Return [X, Y] of the center of cell containing provided text 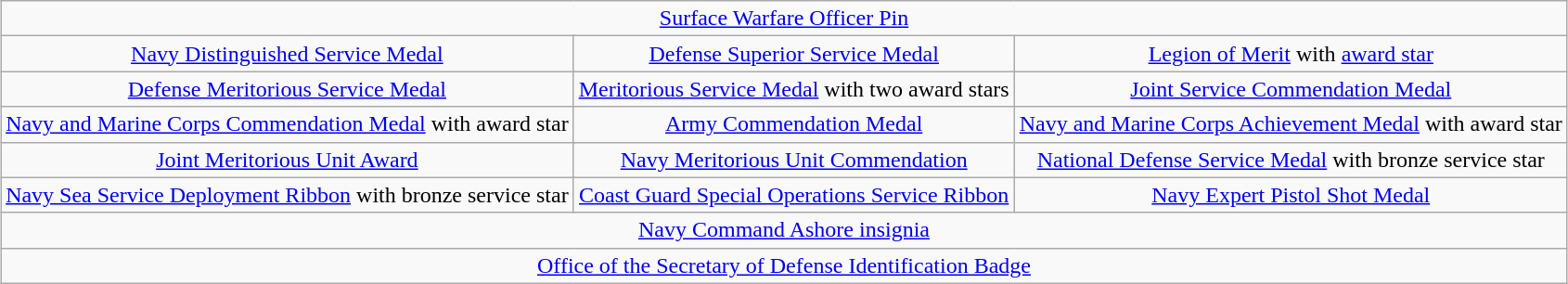
Meritorious Service Medal with two award stars [794, 89]
Surface Warfare Officer Pin [785, 19]
Navy Meritorious Unit Commendation [794, 160]
Joint Meritorious Unit Award [288, 160]
Navy Distinguished Service Medal [288, 54]
National Defense Service Medal with bronze service star [1291, 160]
Navy and Marine Corps Achievement Medal with award star [1291, 124]
Navy Expert Pistol Shot Medal [1291, 195]
Legion of Merit with award star [1291, 54]
Joint Service Commendation Medal [1291, 89]
Navy and Marine Corps Commendation Medal with award star [288, 124]
Defense Superior Service Medal [794, 54]
Navy Command Ashore insignia [785, 230]
Navy Sea Service Deployment Ribbon with bronze service star [288, 195]
Defense Meritorious Service Medal [288, 89]
Coast Guard Special Operations Service Ribbon [794, 195]
Army Commendation Medal [794, 124]
Office of the Secretary of Defense Identification Badge [785, 265]
